Determine the [x, y] coordinate at the center of the cell enclosing the given text.  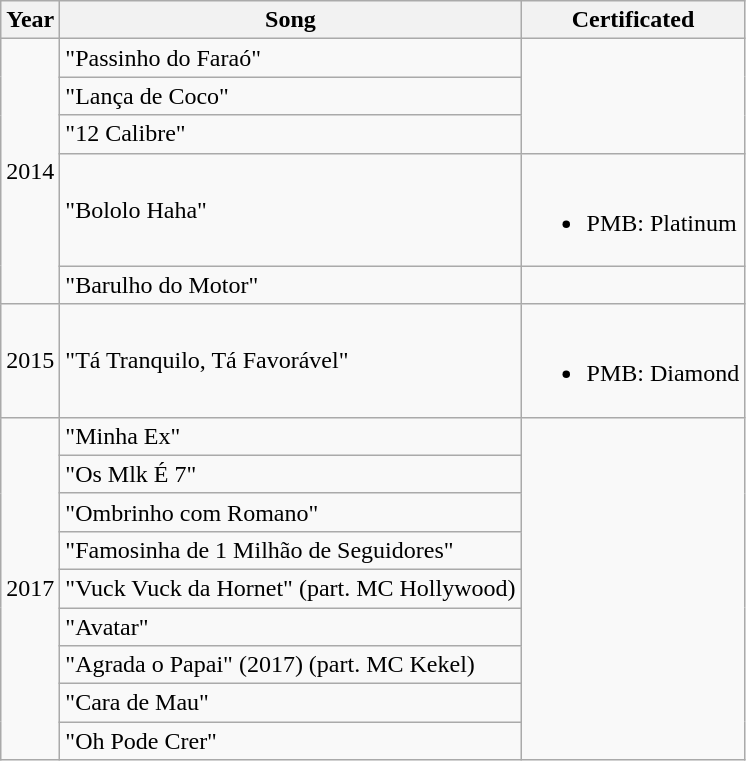
Song [290, 20]
"Minha Ex" [290, 436]
"Lança de Coco" [290, 96]
"Avatar" [290, 627]
"12 Calibre" [290, 134]
"Oh Pode Crer" [290, 741]
"Agrada o Papai" (2017) (part. MC Kekel) [290, 665]
2014 [30, 172]
PMB: Diamond [633, 360]
"Bololo Haha" [290, 210]
"Cara de Mau" [290, 703]
"Passinho do Faraó" [290, 58]
"Ombrinho com Romano" [290, 512]
2017 [30, 588]
PMB: Platinum [633, 210]
2015 [30, 360]
"Vuck Vuck da Hornet" (part. MC Hollywood) [290, 588]
Year [30, 20]
"Barulho do Motor" [290, 285]
"Tá Tranquilo, Tá Favorável" [290, 360]
"Famosinha de 1 Milhão de Seguidores" [290, 550]
Certificated [633, 20]
"Os Mlk É 7" [290, 474]
